Locate the cell with the specified text and output its [X, Y] center coordinate. 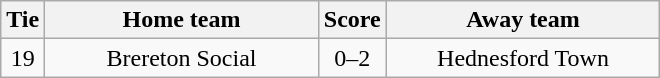
Hednesford Town [523, 58]
Brereton Social [182, 58]
Tie [23, 20]
0–2 [352, 58]
Score [352, 20]
Home team [182, 20]
Away team [523, 20]
19 [23, 58]
